Provide the [X, Y] coordinate of the cell's center where the given text is located.  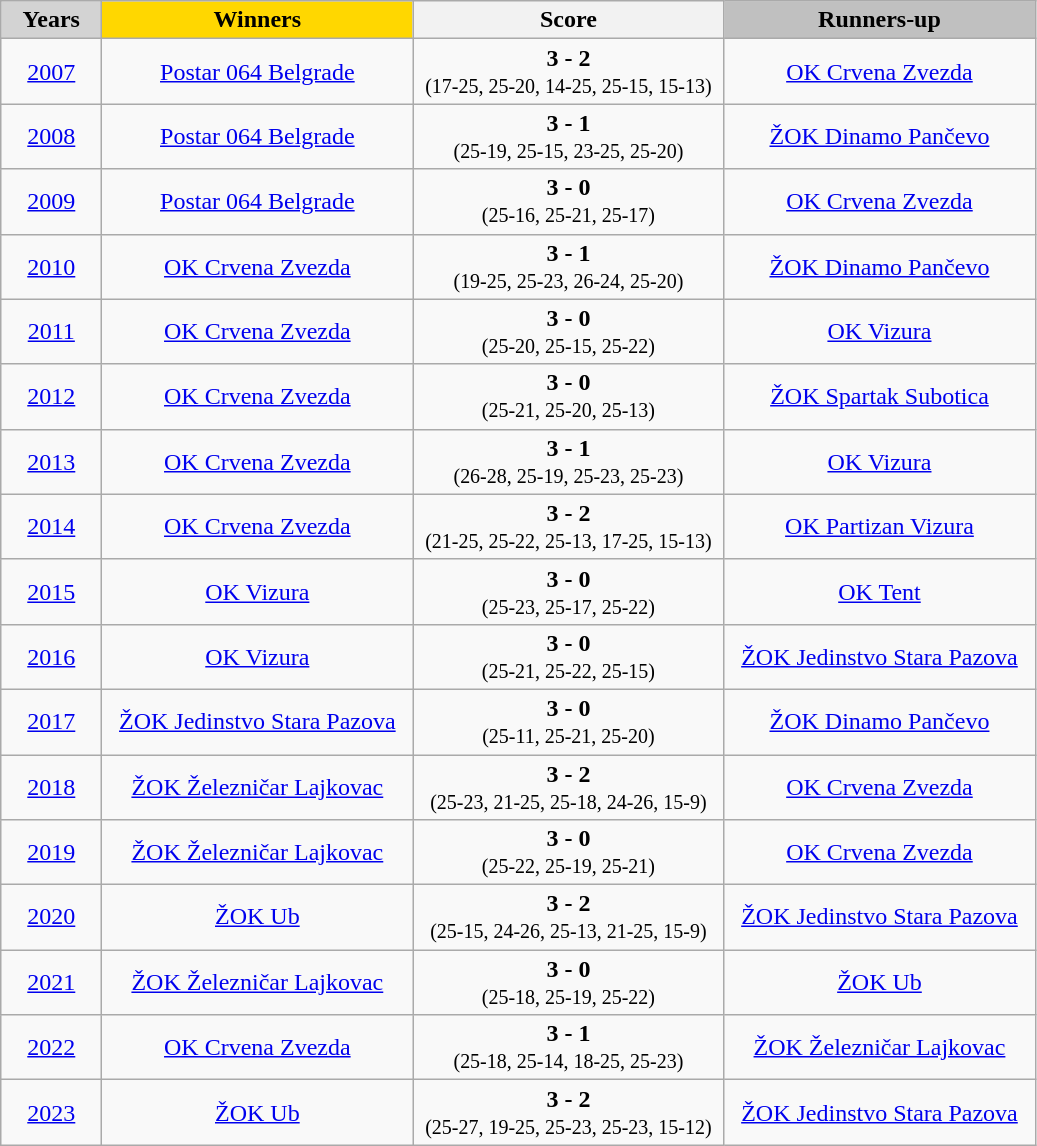
ŽOK Spartak Subotica [880, 396]
2014 [52, 526]
Runners-up [880, 20]
3 - 1(19-25, 25-23, 26-24, 25-20) [568, 266]
2010 [52, 266]
OK Partizan Vizura [880, 526]
3 - 2(25-23, 21-25, 25-18, 24-26, 15-9) [568, 786]
3 - 2(21-25, 25-22, 25-13, 17-25, 15-13) [568, 526]
Years [52, 20]
2023 [52, 1112]
2015 [52, 592]
2009 [52, 202]
2007 [52, 72]
3 - 1(25-19, 25-15, 23-25, 25-20) [568, 136]
3 - 0(25-21, 25-20, 25-13) [568, 396]
2013 [52, 462]
2017 [52, 722]
3 - 0(25-11, 25-21, 25-20) [568, 722]
2020 [52, 918]
2008 [52, 136]
OK Tent [880, 592]
2012 [52, 396]
3 - 1(25-18, 25-14, 18-25, 25-23) [568, 1048]
2016 [52, 656]
3 - 0(25-22, 25-19, 25-21) [568, 852]
2021 [52, 982]
3 - 1(26-28, 25-19, 25-23, 25-23) [568, 462]
3 - 2(17-25, 25-20, 14-25, 25-15, 15-13) [568, 72]
3 - 0(25-16, 25-21, 25-17) [568, 202]
3 - 2(25-15, 24-26, 25-13, 21-25, 15-9) [568, 918]
Score [568, 20]
2022 [52, 1048]
2011 [52, 332]
Winners [258, 20]
3 - 0(25-23, 25-17, 25-22) [568, 592]
2019 [52, 852]
3 - 0(25-18, 25-19, 25-22) [568, 982]
3 - 2(25-27, 19-25, 25-23, 25-23, 15-12) [568, 1112]
2018 [52, 786]
3 - 0(25-21, 25-22, 25-15) [568, 656]
3 - 0(25-20, 25-15, 25-22) [568, 332]
